Return the (X, Y) coordinate for the center point of the cell that contains the specified text.  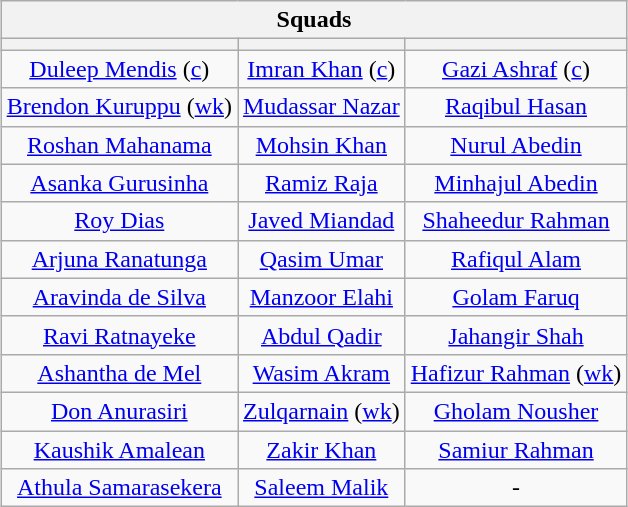
Roy Dias (119, 221)
Imran Khan (c) (322, 69)
Squads (314, 20)
Rafiqul Alam (516, 259)
Zulqarnain (wk) (322, 411)
Raqibul Hasan (516, 107)
Mudassar Nazar (322, 107)
Nurul Abedin (516, 145)
Hafizur Rahman (wk) (516, 373)
Ramiz Raja (322, 183)
- (516, 488)
Jahangir Shah (516, 335)
Wasim Akram (322, 373)
Athula Samarasekera (119, 488)
Ashantha de Mel (119, 373)
Minhajul Abedin (516, 183)
Abdul Qadir (322, 335)
Zakir Khan (322, 449)
Golam Faruq (516, 297)
Gazi Ashraf (c) (516, 69)
Javed Miandad (322, 221)
Shaheedur Rahman (516, 221)
Manzoor Elahi (322, 297)
Asanka Gurusinha (119, 183)
Qasim Umar (322, 259)
Brendon Kuruppu (wk) (119, 107)
Mohsin Khan (322, 145)
Roshan Mahanama (119, 145)
Aravinda de Silva (119, 297)
Arjuna Ranatunga (119, 259)
Samiur Rahman (516, 449)
Don Anurasiri (119, 411)
Kaushik Amalean (119, 449)
Ravi Ratnayeke (119, 335)
Gholam Nousher (516, 411)
Duleep Mendis (c) (119, 69)
Saleem Malik (322, 488)
